Scan for the cell matching the given text and deliver its (X, Y) coordinate at center. 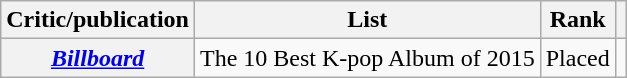
The 10 Best K-pop Album of 2015 (367, 58)
Placed (578, 58)
Critic/publication (98, 20)
List (367, 20)
Rank (578, 20)
Billboard (98, 58)
